Determine the [X, Y] coordinate at the center of the cell enclosing the given text.  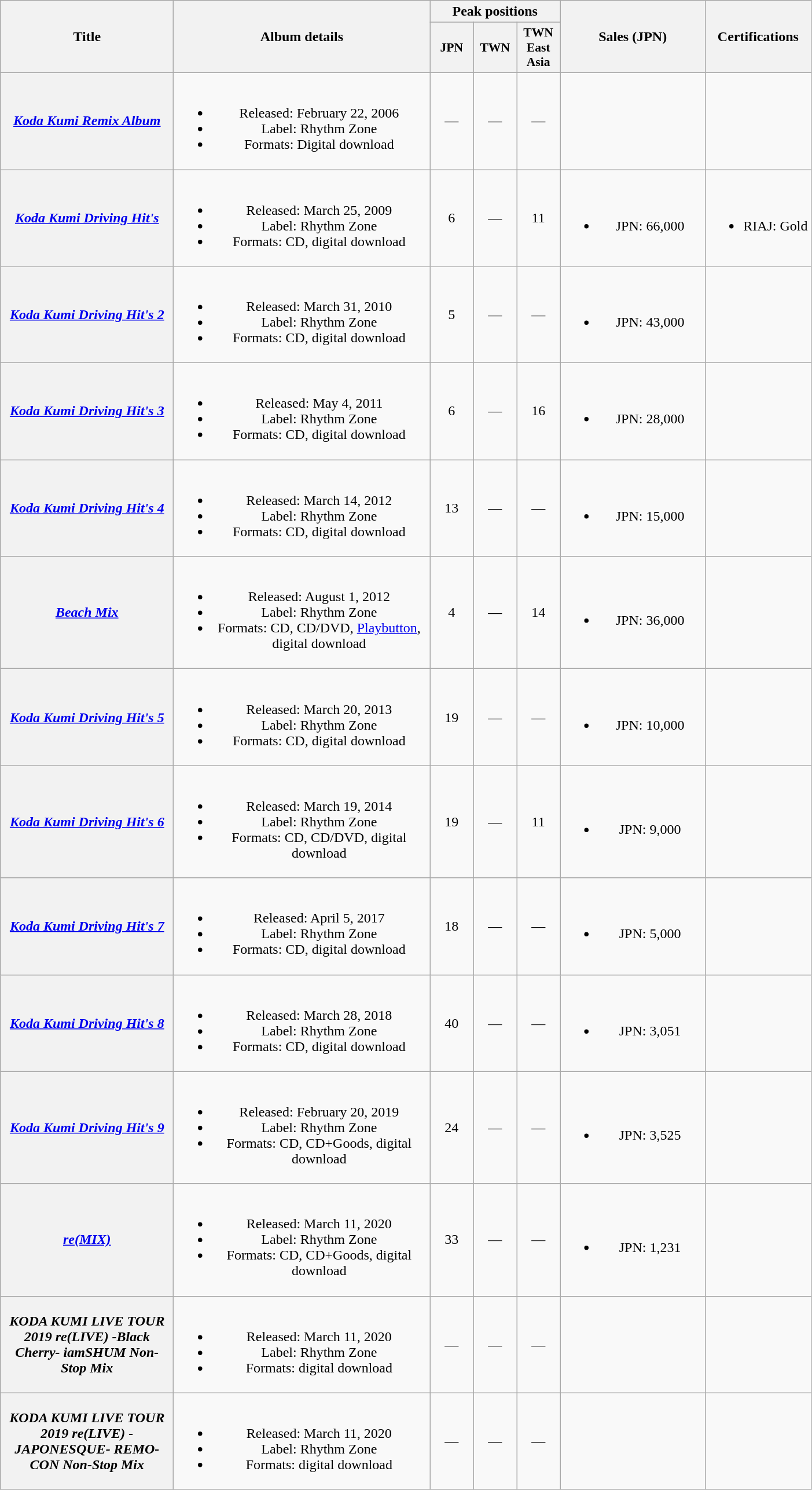
Koda Kumi Driving Hit's 3 [87, 411]
JPN: 28,000 [633, 411]
Released: April 5, 2017Label: Rhythm ZoneFormats: CD, digital download [302, 927]
Koda Kumi Driving Hit's [87, 218]
JPN [451, 47]
Certifications [758, 37]
Released: February 20, 2019Label: Rhythm ZoneFormats: CD, CD+Goods, digital download [302, 1127]
Koda Kumi Driving Hit's 5 [87, 717]
Released: March 19, 2014Label: Rhythm ZoneFormats: CD, CD/DVD, digital download [302, 822]
TWN East Asia [538, 47]
KODA KUMI LIVE TOUR 2019 re(LIVE) -JAPONESQUE- REMO-CON Non-Stop Mix [87, 1441]
Koda Kumi Driving Hit's 6 [87, 822]
RIAJ: Gold [758, 218]
Released: August 1, 2012Label: Rhythm ZoneFormats: CD, CD/DVD, Playbutton, digital download [302, 613]
40 [451, 1023]
18 [451, 927]
Koda Kumi Driving Hit's 7 [87, 927]
JPN: 3,051 [633, 1023]
Peak positions [495, 12]
JPN: 5,000 [633, 927]
KODA KUMI LIVE TOUR 2019 re(LIVE) -Black Cherry- iamSHUM Non-Stop Mix [87, 1345]
Released: March 25, 2009Label: Rhythm ZoneFormats: CD, digital download [302, 218]
14 [538, 613]
Album details [302, 37]
Released: March 31, 2010Label: Rhythm ZoneFormats: CD, digital download [302, 315]
16 [538, 411]
Released: May 4, 2011Label: Rhythm ZoneFormats: CD, digital download [302, 411]
JPN: 10,000 [633, 717]
Sales (JPN) [633, 37]
Koda Kumi Driving Hit's 8 [87, 1023]
Released: March 11, 2020Label: Rhythm ZoneFormats: CD, CD+Goods, digital download [302, 1240]
JPN: 15,000 [633, 508]
4 [451, 613]
JPN: 43,000 [633, 315]
Released: March 28, 2018Label: Rhythm ZoneFormats: CD, digital download [302, 1023]
re(MIX) [87, 1240]
Released: February 22, 2006Label: Rhythm ZoneFormats: Digital download [302, 120]
Koda Kumi Driving Hit's 9 [87, 1127]
5 [451, 315]
Beach Mix [87, 613]
JPN: 1,231 [633, 1240]
JPN: 9,000 [633, 822]
Koda Kumi Driving Hit's 2 [87, 315]
33 [451, 1240]
TWN [495, 47]
JPN: 36,000 [633, 613]
13 [451, 508]
Title [87, 37]
JPN: 66,000 [633, 218]
Released: March 14, 2012Label: Rhythm ZoneFormats: CD, digital download [302, 508]
24 [451, 1127]
Koda Kumi Remix Album [87, 120]
Koda Kumi Driving Hit's 4 [87, 508]
JPN: 3,525 [633, 1127]
Released: March 20, 2013Label: Rhythm ZoneFormats: CD, digital download [302, 717]
